Determine the [X, Y] coordinate at the center of the cell enclosing the given text.  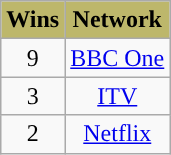
BBC One [118, 58]
2 [33, 134]
Network [118, 20]
ITV [118, 96]
Wins [33, 20]
Netflix [118, 134]
9 [33, 58]
3 [33, 96]
